Scan for the cell matching the given text and deliver its (x, y) coordinate at center. 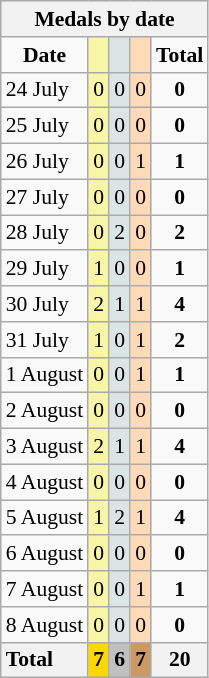
20 (180, 660)
7 August (44, 589)
6 August (44, 554)
29 July (44, 269)
Medals by date (105, 19)
30 July (44, 304)
8 August (44, 625)
2 August (44, 411)
31 July (44, 340)
28 July (44, 233)
5 August (44, 518)
27 July (44, 197)
24 July (44, 90)
Date (44, 55)
4 August (44, 482)
26 July (44, 162)
6 (120, 660)
25 July (44, 126)
1 August (44, 375)
3 August (44, 447)
